Detect which cell encompasses the target text, then output its (x, y) center coordinate. 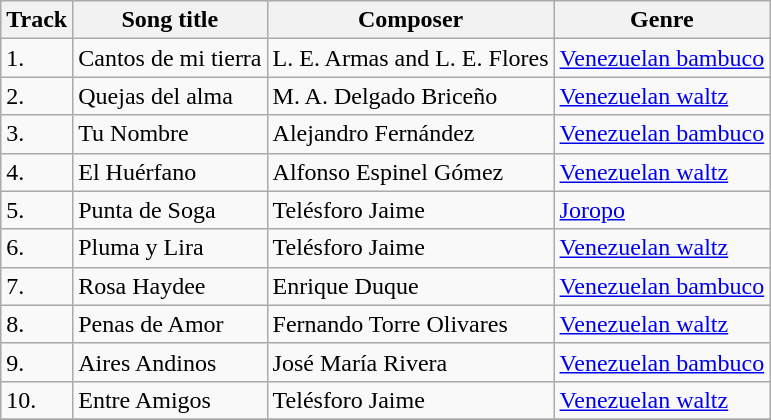
Genre (662, 20)
José María Rivera (410, 362)
Quejas del alma (170, 96)
6. (37, 248)
Tu Nombre (170, 134)
Fernando Torre Olivares (410, 324)
Rosa Haydee (170, 286)
3. (37, 134)
Alfonso Espinel Gómez (410, 172)
2. (37, 96)
Track (37, 20)
8. (37, 324)
M. A. Delgado Briceño (410, 96)
9. (37, 362)
Alejandro Fernández (410, 134)
5. (37, 210)
L. E. Armas and L. E. Flores (410, 58)
1. (37, 58)
El Huérfano (170, 172)
Joropo (662, 210)
Cantos de mi tierra (170, 58)
Song title (170, 20)
Punta de Soga (170, 210)
4. (37, 172)
Penas de Amor (170, 324)
7. (37, 286)
Entre Amigos (170, 400)
Composer (410, 20)
Pluma y Lira (170, 248)
10. (37, 400)
Enrique Duque (410, 286)
Aires Andinos (170, 362)
